For the text-containing cell, return its midpoint in (X, Y) coordinate format. 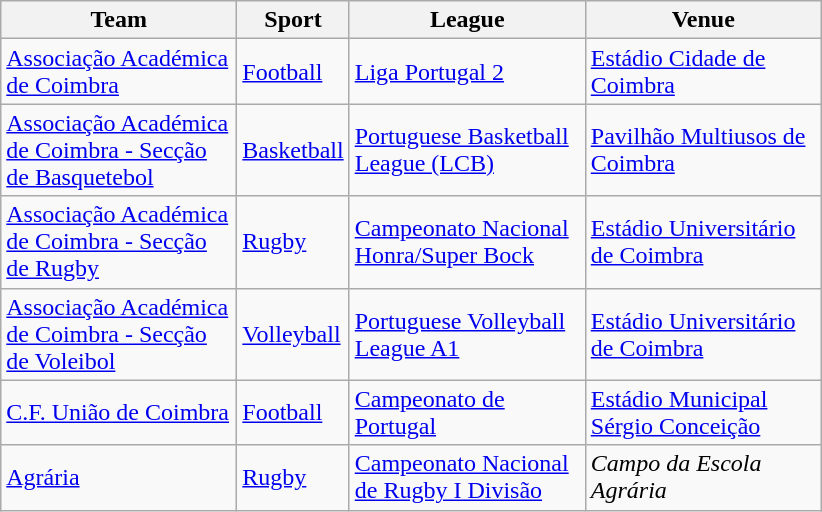
Sport (293, 20)
League (467, 20)
Estádio Municipal Sérgio Conceição (703, 412)
Portuguese Basketball League (LCB) (467, 150)
Estádio Cidade de Coimbra (703, 72)
C.F. União de Coimbra (119, 412)
Associação Académica de Coimbra (119, 72)
Campo da Escola Agrária (703, 478)
Venue (703, 20)
Liga Portugal 2 (467, 72)
Associação Académica de Coimbra - Secção de Basquetebol (119, 150)
Associação Académica de Coimbra - Secção de Rugby (119, 242)
Campeonato de Portugal (467, 412)
Basketball (293, 150)
Associação Académica de Coimbra - Secção de Voleibol (119, 334)
Team (119, 20)
Pavilhão Multiusos de Coimbra (703, 150)
Portuguese Volleyball League A1 (467, 334)
Campeonato Nacional de Rugby I Divisão (467, 478)
Agrária (119, 478)
Volleyball (293, 334)
Campeonato Nacional Honra/Super Bock (467, 242)
